From the cell containing the given text, extract its center point as (X, Y) coordinate. 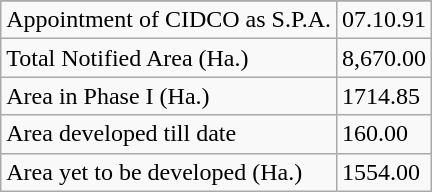
Appointment of CIDCO as S.P.A. (169, 20)
8,670.00 (384, 58)
160.00 (384, 134)
1714.85 (384, 96)
Area developed till date (169, 134)
Total Notified Area (Ha.) (169, 58)
07.10.91 (384, 20)
Area in Phase I (Ha.) (169, 96)
1554.00 (384, 172)
Area yet to be developed (Ha.) (169, 172)
